Return the [x, y] coordinate for the center point of the cell that contains the specified text.  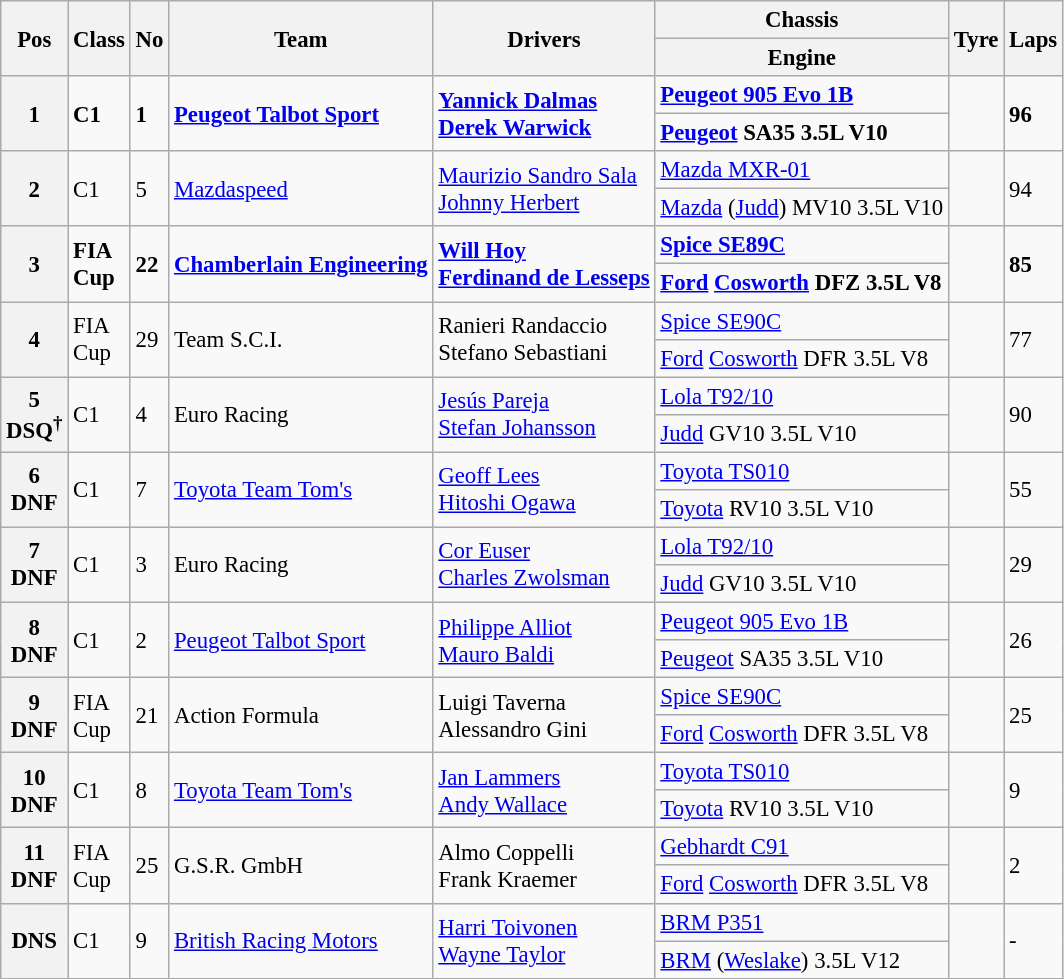
Action Formula [301, 716]
8DNF [34, 640]
Chamberlain Engineering [301, 264]
Almo Coppelli Frank Kraemer [544, 866]
94 [1034, 188]
Team [301, 38]
Will Hoy Ferdinand de Lesseps [544, 264]
Luigi Taverna Alessandro Gini [544, 716]
- [1034, 940]
8 [149, 790]
5 [149, 188]
British Racing Motors [301, 940]
Yannick Dalmas Derek Warwick [544, 114]
Ranieri Randaccio Stefano Sebastiani [544, 340]
5DSQ† [34, 414]
Ford Cosworth DFZ 3.5L V8 [802, 283]
85 [1034, 264]
Mazda MXR-01 [802, 170]
Drivers [544, 38]
Mazda (Judd) MV10 3.5L V10 [802, 208]
Tyre [976, 38]
9DNF [34, 716]
Class [100, 38]
Gebhardt C91 [802, 847]
7 [149, 490]
22 [149, 264]
Geoff Lees Hitoshi Ogawa [544, 490]
Laps [1034, 38]
7DNF [34, 564]
90 [1034, 414]
Pos [34, 38]
11DNF [34, 866]
10DNF [34, 790]
Team S.C.I. [301, 340]
96 [1034, 114]
Jesús Pareja Stefan Johansson [544, 414]
6DNF [34, 490]
Maurizio Sandro Sala Johnny Herbert [544, 188]
Jan Lammers Andy Wallace [544, 790]
Cor Euser Charles Zwolsman [544, 564]
21 [149, 716]
G.S.R. GmbH [301, 866]
55 [1034, 490]
77 [1034, 340]
BRM P351 [802, 922]
26 [1034, 640]
Chassis [802, 20]
No [149, 38]
BRM (Weslake) 3.5L V12 [802, 960]
DNS [34, 940]
Mazdaspeed [301, 188]
Spice SE89C [802, 245]
Philippe Alliot Mauro Baldi [544, 640]
Engine [802, 58]
Harri Toivonen Wayne Taylor [544, 940]
